Search for the cell housing the specified text and yield its [X, Y] center coordinate. 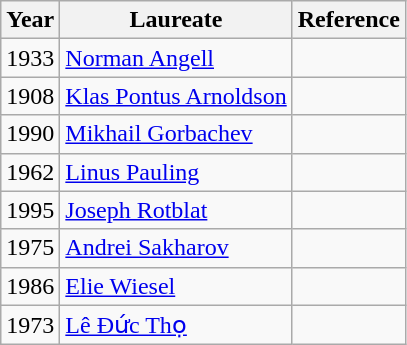
1975 [30, 248]
Joseph Rotblat [176, 210]
Elie Wiesel [176, 286]
Mikhail Gorbachev [176, 134]
1990 [30, 134]
1973 [30, 325]
1962 [30, 172]
Norman Angell [176, 58]
Klas Pontus Arnoldson [176, 96]
1995 [30, 210]
Linus Pauling [176, 172]
Andrei Sakharov [176, 248]
Lê Đức Thọ [176, 325]
1986 [30, 286]
Year [30, 20]
1933 [30, 58]
1908 [30, 96]
Reference [348, 20]
Laureate [176, 20]
